Return the (x, y) coordinate for the center point of the cell that contains the specified text.  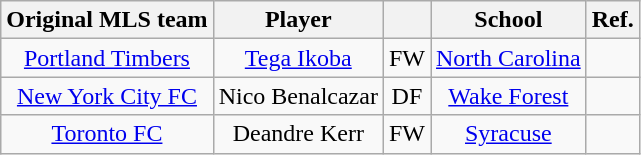
Ref. (612, 20)
Original MLS team (107, 20)
Player (298, 20)
Nico Benalcazar (298, 96)
New York City FC (107, 96)
North Carolina (508, 58)
School (508, 20)
Tega Ikoba (298, 58)
Portland Timbers (107, 58)
Wake Forest (508, 96)
DF (406, 96)
Toronto FC (107, 134)
Deandre Kerr (298, 134)
Syracuse (508, 134)
